Capture the cell that displays the provided text and extract its (X, Y) central coordinate. 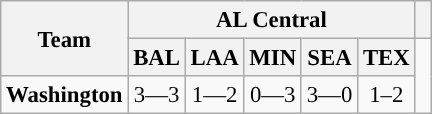
3—3 (156, 95)
AL Central (272, 20)
BAL (156, 58)
Washington (64, 95)
SEA (329, 58)
TEX (386, 58)
Team (64, 38)
1—2 (214, 95)
0—3 (272, 95)
LAA (214, 58)
3—0 (329, 95)
MIN (272, 58)
1–2 (386, 95)
